Identify which cell holds the provided text, then report its (x, y) central coordinate. 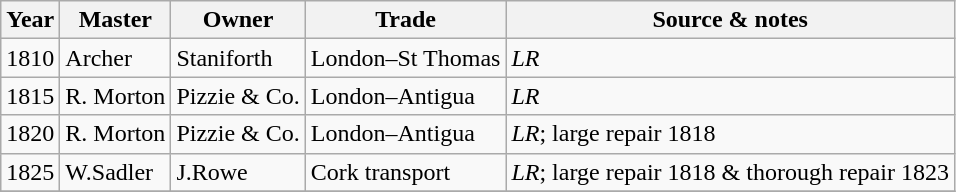
W.Sadler (116, 172)
Owner (238, 20)
LR; large repair 1818 & thorough repair 1823 (730, 172)
Source & notes (730, 20)
Trade (406, 20)
1815 (30, 96)
Staniforth (238, 58)
Year (30, 20)
1825 (30, 172)
1810 (30, 58)
1820 (30, 134)
LR; large repair 1818 (730, 134)
Cork transport (406, 172)
J.Rowe (238, 172)
Archer (116, 58)
Master (116, 20)
London–St Thomas (406, 58)
